For the text-containing cell, return its midpoint in [x, y] coordinate format. 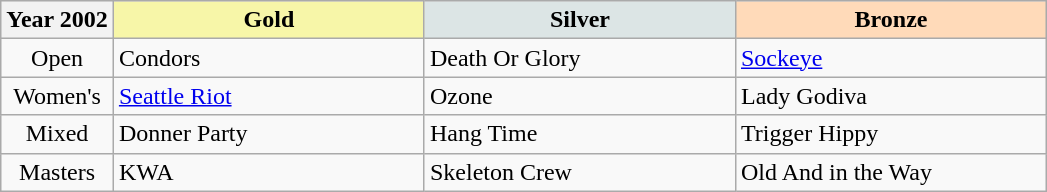
Bronze [890, 20]
Year 2002 [58, 20]
Women's [58, 96]
Gold [268, 20]
Skeleton Crew [580, 172]
Death Or Glory [580, 58]
Masters [58, 172]
Donner Party [268, 134]
Hang Time [580, 134]
Open [58, 58]
Silver [580, 20]
Old And in the Way [890, 172]
Ozone [580, 96]
KWA [268, 172]
Seattle Riot [268, 96]
Condors [268, 58]
Lady Godiva [890, 96]
Sockeye [890, 58]
Mixed [58, 134]
Trigger Hippy [890, 134]
